Identify which cell holds the provided text, then report its [x, y] central coordinate. 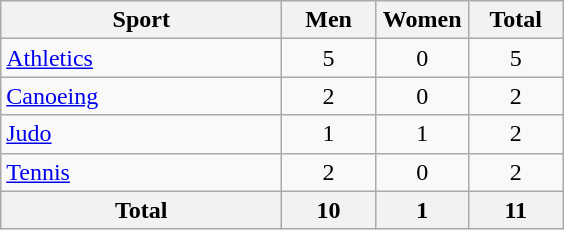
Men [329, 20]
Athletics [142, 58]
11 [516, 210]
10 [329, 210]
Sport [142, 20]
Women [422, 20]
Canoeing [142, 96]
Judo [142, 134]
Tennis [142, 172]
